Return the (x, y) coordinate for the center point of the cell that contains the specified text.  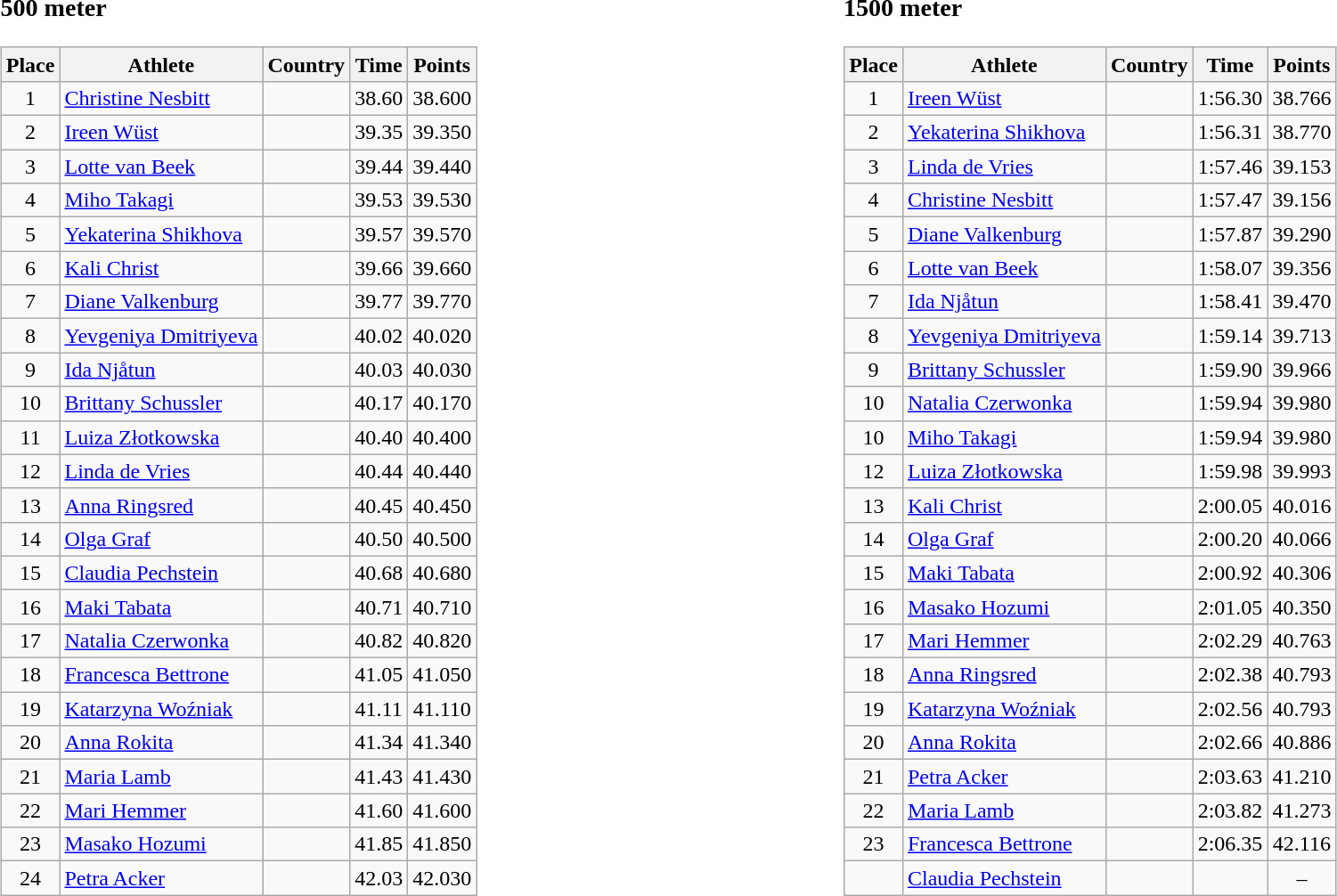
40.030 (442, 370)
39.66 (379, 268)
41.11 (379, 709)
40.306 (1302, 573)
41.430 (442, 777)
41.34 (379, 743)
40.82 (379, 640)
40.400 (442, 437)
40.45 (379, 505)
40.440 (442, 471)
41.60 (379, 810)
39.156 (1302, 200)
40.763 (1302, 640)
41.210 (1302, 777)
39.57 (379, 234)
2:02.29 (1230, 640)
40.40 (379, 437)
40.68 (379, 573)
39.290 (1302, 234)
2:00.05 (1230, 505)
40.886 (1302, 743)
38.600 (442, 98)
1:57.87 (1230, 234)
2:03.82 (1230, 810)
41.110 (442, 709)
39.44 (379, 167)
39.35 (379, 133)
11 (30, 437)
40.44 (379, 471)
41.85 (379, 844)
41.273 (1302, 810)
41.05 (379, 675)
39.356 (1302, 268)
42.03 (379, 878)
40.016 (1302, 505)
38.766 (1302, 98)
41.850 (442, 844)
2:02.66 (1230, 743)
39.713 (1302, 336)
40.02 (379, 336)
2:06.35 (1230, 844)
41.050 (442, 675)
2:02.38 (1230, 675)
2:00.92 (1230, 573)
40.710 (442, 607)
1:59.90 (1230, 370)
1:57.47 (1230, 200)
39.966 (1302, 370)
40.350 (1302, 607)
39.770 (442, 302)
1:59.14 (1230, 336)
39.470 (1302, 302)
1:58.41 (1230, 302)
40.020 (442, 336)
2:00.20 (1230, 539)
2:01.05 (1230, 607)
39.660 (442, 268)
38.770 (1302, 133)
39.993 (1302, 471)
40.17 (379, 403)
1:59.98 (1230, 471)
1:57.46 (1230, 167)
39.570 (442, 234)
39.530 (442, 200)
2:02.56 (1230, 709)
41.43 (379, 777)
40.066 (1302, 539)
40.450 (442, 505)
42.116 (1302, 844)
39.440 (442, 167)
1:56.31 (1230, 133)
42.030 (442, 878)
24 (30, 878)
40.50 (379, 539)
39.350 (442, 133)
2:03.63 (1230, 777)
41.340 (442, 743)
40.500 (442, 539)
39.53 (379, 200)
– (1302, 878)
39.153 (1302, 167)
40.71 (379, 607)
1:56.30 (1230, 98)
40.680 (442, 573)
40.170 (442, 403)
39.77 (379, 302)
41.600 (442, 810)
40.820 (442, 640)
38.60 (379, 98)
40.03 (379, 370)
1:58.07 (1230, 268)
